Return the (x, y) coordinate for the center point of the cell that contains the specified text.  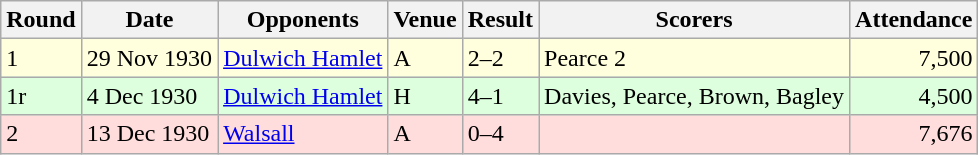
Scorers (694, 20)
2–2 (500, 58)
H (425, 96)
Attendance (914, 20)
Davies, Pearce, Brown, Bagley (694, 96)
Result (500, 20)
Walsall (303, 134)
Opponents (303, 20)
7,500 (914, 58)
Round (41, 20)
13 Dec 1930 (149, 134)
1 (41, 58)
1r (41, 96)
2 (41, 134)
Pearce 2 (694, 58)
4 Dec 1930 (149, 96)
Venue (425, 20)
4,500 (914, 96)
29 Nov 1930 (149, 58)
0–4 (500, 134)
Date (149, 20)
7,676 (914, 134)
4–1 (500, 96)
